Capture the cell that displays the provided text and extract its (X, Y) central coordinate. 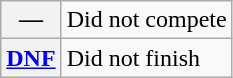
Did not finish (146, 58)
Did not compete (146, 20)
DNF (31, 58)
— (31, 20)
